Detect which cell encompasses the target text, then output its (x, y) center coordinate. 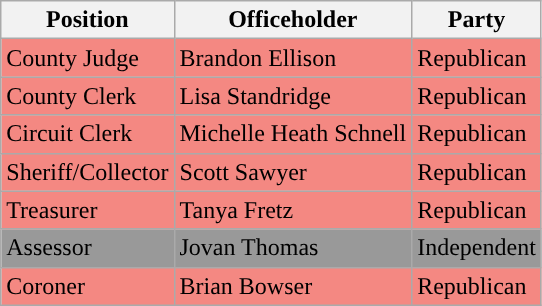
Party (477, 20)
Lisa Standridge (293, 96)
Treasurer (88, 210)
Coroner (88, 286)
Scott Sawyer (293, 172)
Brian Bowser (293, 286)
County Judge (88, 58)
Circuit Clerk (88, 134)
Jovan Thomas (293, 248)
County Clerk (88, 96)
Assessor (88, 248)
Tanya Fretz (293, 210)
Position (88, 20)
Officeholder (293, 20)
Sheriff/Collector (88, 172)
Michelle Heath Schnell (293, 134)
Independent (477, 248)
Brandon Ellison (293, 58)
